Locate the cell with the specified text and output its (x, y) center coordinate. 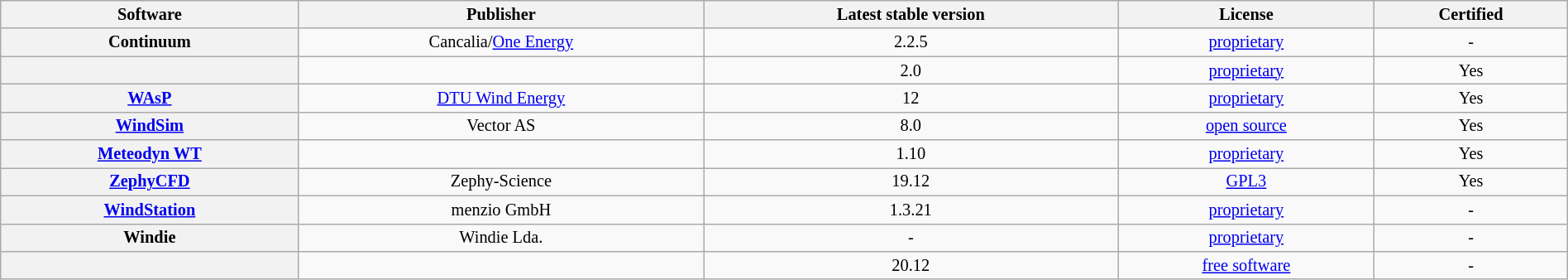
19.12 (911, 181)
Continuum (150, 42)
WindSim (150, 126)
Vector AS (501, 126)
20.12 (911, 265)
open source (1246, 126)
Certified (1470, 14)
WAsP (150, 98)
1.10 (911, 154)
1.3.21 (911, 210)
free software (1246, 265)
Latest stable version (911, 14)
Publisher (501, 14)
DTU Wind Energy (501, 98)
Meteodyn WT (150, 154)
ZephyCFD (150, 181)
Windie Lda. (501, 238)
Software (150, 14)
License (1246, 14)
2.2.5 (911, 42)
menzio GmbH (501, 210)
12 (911, 98)
Windie (150, 238)
2.0 (911, 70)
Cancalia/One Energy (501, 42)
WindStation (150, 210)
8.0 (911, 126)
Zephy-Science (501, 181)
GPL3 (1246, 181)
